For the text-containing cell, return its midpoint in (x, y) coordinate format. 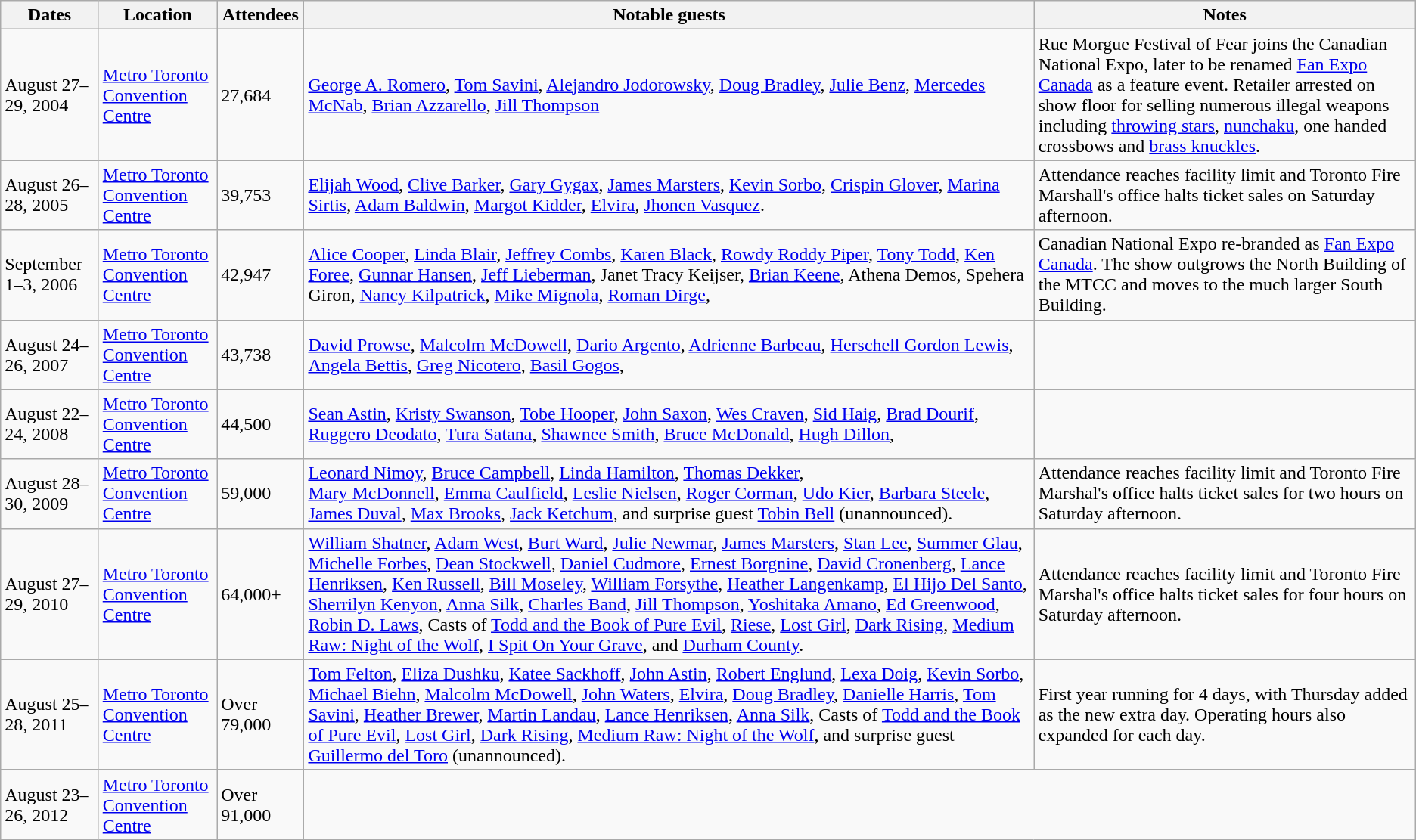
September 1–3, 2006 (50, 275)
64,000+ (260, 594)
Canadian National Expo re-branded as Fan Expo Canada. The show outgrows the North Building of the MTCC and moves to the much larger South Building. (1225, 275)
Notable guests (669, 15)
August 27–29, 2004 (50, 95)
August 28–30, 2009 (50, 494)
August 27–29, 2010 (50, 594)
27,684 (260, 95)
August 23–26, 2012 (50, 804)
August 22–24, 2008 (50, 424)
44,500 (260, 424)
August 25–28, 2011 (50, 714)
59,000 (260, 494)
Dates (50, 15)
Over 79,000 (260, 714)
August 24–26, 2007 (50, 355)
Location (157, 15)
Notes (1225, 15)
Attendees (260, 15)
Over 91,000 (260, 804)
First year running for 4 days, with Thursday added as the new extra day. Operating hours also expanded for each day. (1225, 714)
Attendance reaches facility limit and Toronto Fire Marshal's office halts ticket sales for four hours on Saturday afternoon. (1225, 594)
August 26–28, 2005 (50, 195)
Attendance reaches facility limit and Toronto Fire Marshal's office halts ticket sales for two hours on Saturday afternoon. (1225, 494)
Attendance reaches facility limit and Toronto Fire Marshall's office halts ticket sales on Saturday afternoon. (1225, 195)
George A. Romero, Tom Savini, Alejandro Jodorowsky, Doug Bradley, Julie Benz, Mercedes McNab, Brian Azzarello, Jill Thompson (669, 95)
43,738 (260, 355)
42,947 (260, 275)
David Prowse, Malcolm McDowell, Dario Argento, Adrienne Barbeau, Herschell Gordon Lewis, Angela Bettis, Greg Nicotero, Basil Gogos, (669, 355)
39,753 (260, 195)
